Output the [X, Y] coordinate of the center of the cell containing the given text.  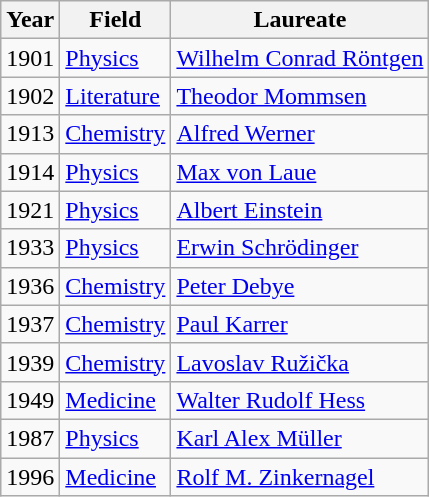
1921 [30, 210]
Wilhelm Conrad Röntgen [300, 58]
Peter Debye [300, 286]
Field [116, 20]
Alfred Werner [300, 134]
Rolf M. Zinkernagel [300, 477]
Laureate [300, 20]
1949 [30, 400]
Erwin Schrödinger [300, 248]
1996 [30, 477]
1939 [30, 362]
1933 [30, 248]
1902 [30, 96]
1901 [30, 58]
1937 [30, 324]
1914 [30, 172]
Year [30, 20]
Lavoslav Ružička [300, 362]
Paul Karrer [300, 324]
1913 [30, 134]
Max von Laue [300, 172]
1936 [30, 286]
1987 [30, 438]
Albert Einstein [300, 210]
Karl Alex Müller [300, 438]
Literature [116, 96]
Walter Rudolf Hess [300, 400]
Theodor Mommsen [300, 96]
